Search for the cell housing the specified text and yield its [x, y] center coordinate. 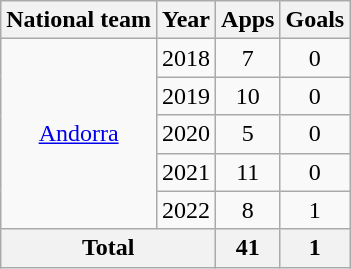
2019 [186, 96]
2022 [186, 210]
2021 [186, 172]
2018 [186, 58]
Total [108, 248]
8 [248, 210]
11 [248, 172]
10 [248, 96]
National team [79, 20]
Goals [315, 20]
Andorra [79, 134]
7 [248, 58]
Year [186, 20]
2020 [186, 134]
Apps [248, 20]
41 [248, 248]
5 [248, 134]
